From the cell containing the given text, extract its center point as (X, Y) coordinate. 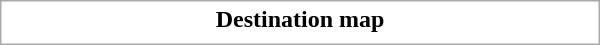
Destination map (300, 19)
